For the text-containing cell, return its midpoint in (X, Y) coordinate format. 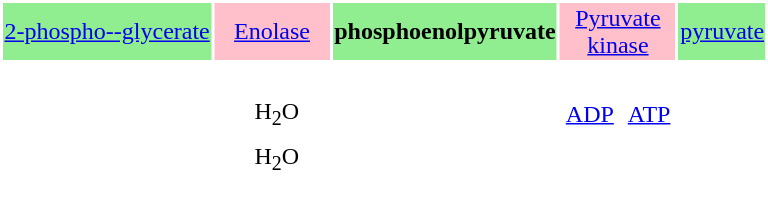
phosphoenolpyruvate (445, 32)
2-phospho--glycerate (107, 32)
ADP (590, 114)
Pyruvate kinase (618, 32)
pyruvate (722, 32)
Enolase (272, 32)
ATP (648, 114)
